Find where the given text appears and provide that cell's center as (x, y) coordinate. 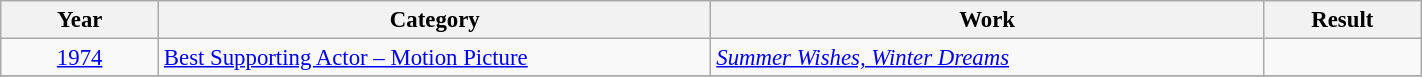
Category (435, 20)
Year (80, 20)
Summer Wishes, Winter Dreams (987, 58)
1974 (80, 58)
Work (987, 20)
Best Supporting Actor – Motion Picture (435, 58)
Result (1342, 20)
